Determine the (x, y) coordinate at the center of the cell enclosing the given text.  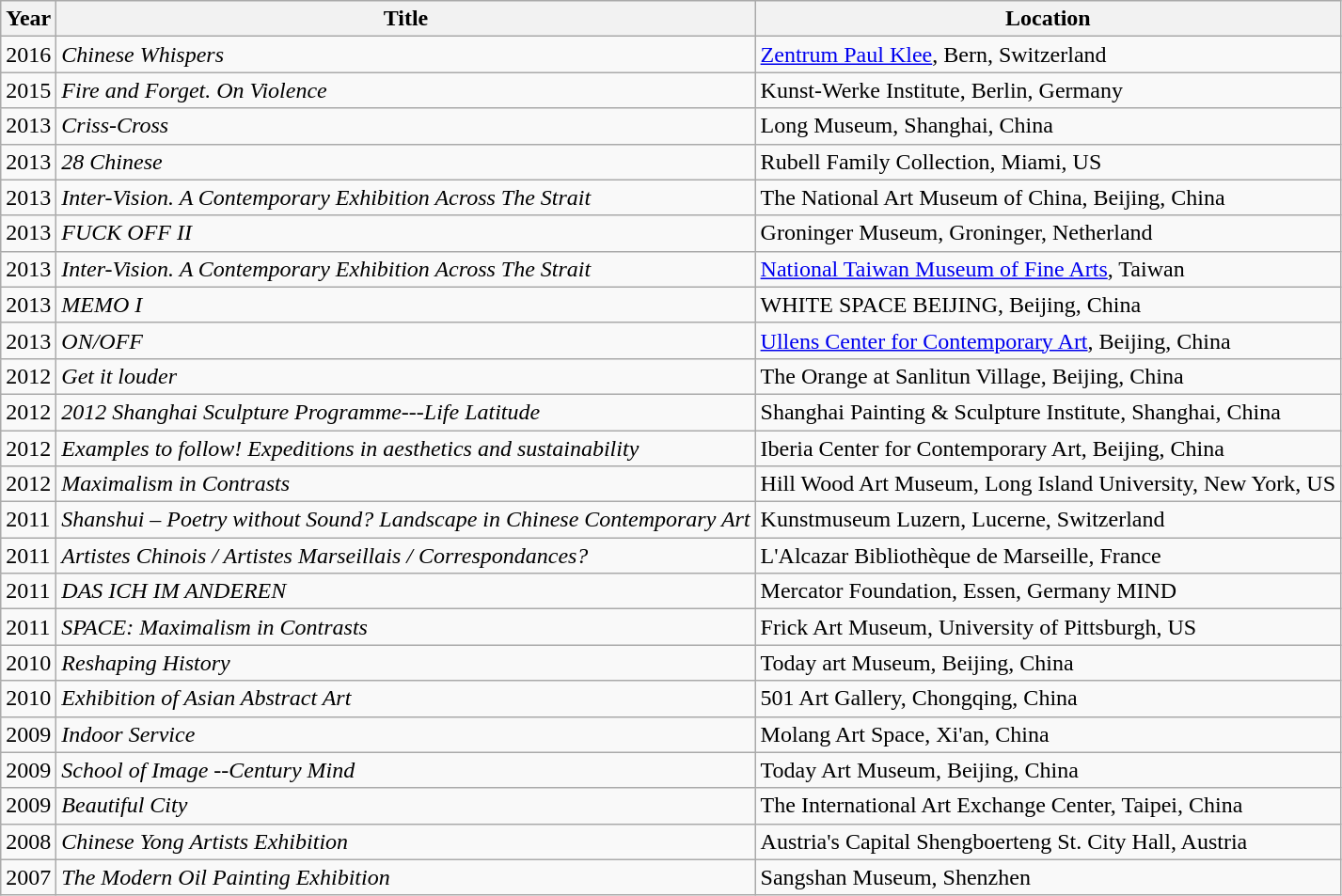
ON/OFF (406, 340)
L'Alcazar Bibliothèque de Marseille, France (1048, 556)
Beautiful City (406, 806)
National Taiwan Museum of Fine Arts, Taiwan (1048, 269)
FUCK OFF II (406, 233)
Chinese Whispers (406, 55)
DAS ICH IM ANDEREN (406, 591)
2015 (28, 90)
MEMO I (406, 305)
2008 (28, 841)
The National Art Museum of China, Beijing, China (1048, 197)
28 Chinese (406, 162)
Today Art Museum, Beijing, China (1048, 770)
Indoor Service (406, 734)
Ullens Center for Contemporary Art, Beijing, China (1048, 340)
501 Art Gallery, Chongqing, China (1048, 699)
Sangshan Museum, Shenzhen (1048, 877)
Austria's Capital Shengboerteng St. City Hall, Austria (1048, 841)
Frick Art Museum, University of Pittsburgh, US (1048, 627)
Hill Wood Art Museum, Long Island University, New York, US (1048, 484)
Location (1048, 19)
Artistes Chinois / Artistes Marseillais / Correspondances? (406, 556)
Reshaping History (406, 663)
Mercator Foundation, Essen, Germany MIND (1048, 591)
The Modern Oil Painting Exhibition (406, 877)
Iberia Center for Contemporary Art, Beijing, China (1048, 448)
School of Image --Century Mind (406, 770)
The Orange at Sanlitun Village, Beijing, China (1048, 376)
SPACE: Maximalism in Contrasts (406, 627)
Kunstmuseum Luzern, Lucerne, Switzerland (1048, 520)
Zentrum Paul Klee, Bern, Switzerland (1048, 55)
Exhibition of Asian Abstract Art (406, 699)
The International Art Exchange Center, Taipei, China (1048, 806)
Title (406, 19)
Get it louder (406, 376)
Shanghai Painting & Sculpture Institute, Shanghai, China (1048, 412)
Groninger Museum, Groninger, Netherland (1048, 233)
Chinese Yong Artists Exhibition (406, 841)
2012 Shanghai Sculpture Programme---Life Latitude (406, 412)
Examples to follow! Expeditions in aesthetics and sustainability (406, 448)
Long Museum, Shanghai, China (1048, 126)
Year (28, 19)
Maximalism in Contrasts (406, 484)
2016 (28, 55)
WHITE SPACE BEIJING, Beijing, China (1048, 305)
Kunst-Werke Institute, Berlin, Germany (1048, 90)
Shanshui – Poetry without Sound? Landscape in Chinese Contemporary Art (406, 520)
Rubell Family Collection, Miami, US (1048, 162)
Fire and Forget. On Violence (406, 90)
2007 (28, 877)
Molang Art Space, Xi'an, China (1048, 734)
Criss-Cross (406, 126)
Today art Museum, Beijing, China (1048, 663)
